From the cell containing the given text, extract its center point as (X, Y) coordinate. 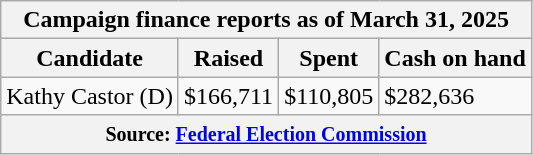
Kathy Castor (D) (90, 96)
Cash on hand (455, 58)
Candidate (90, 58)
Spent (329, 58)
$166,711 (228, 96)
$110,805 (329, 96)
Raised (228, 58)
Campaign finance reports as of March 31, 2025 (266, 20)
$282,636 (455, 96)
Source: Federal Election Commission (266, 134)
